Return the (x, y) coordinate for the center point of the cell that contains the specified text.  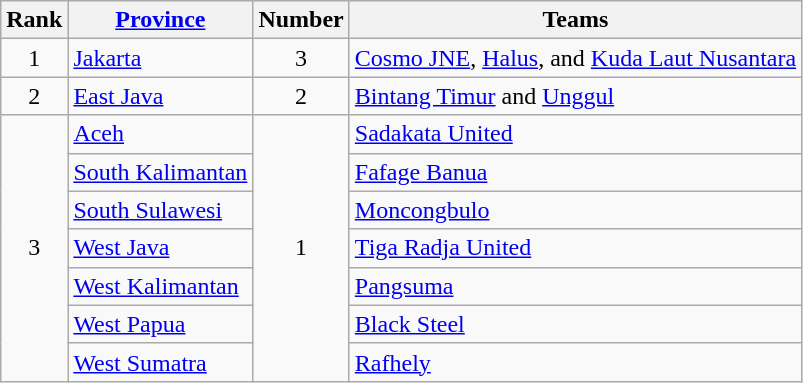
Rank (34, 20)
West Sumatra (160, 362)
Teams (575, 20)
Moncongbulo (575, 210)
East Java (160, 96)
West Papua (160, 324)
South Sulawesi (160, 210)
Aceh (160, 134)
Pangsuma (575, 286)
West Java (160, 248)
Tiga Radja United (575, 248)
West Kalimantan (160, 286)
Fafage Banua (575, 172)
Sadakata United (575, 134)
Number (301, 20)
South Kalimantan (160, 172)
Black Steel (575, 324)
Cosmo JNE, Halus, and Kuda Laut Nusantara (575, 58)
Bintang Timur and Unggul (575, 96)
Jakarta (160, 58)
Province (160, 20)
Rafhely (575, 362)
